Search for the cell housing the specified text and yield its (X, Y) center coordinate. 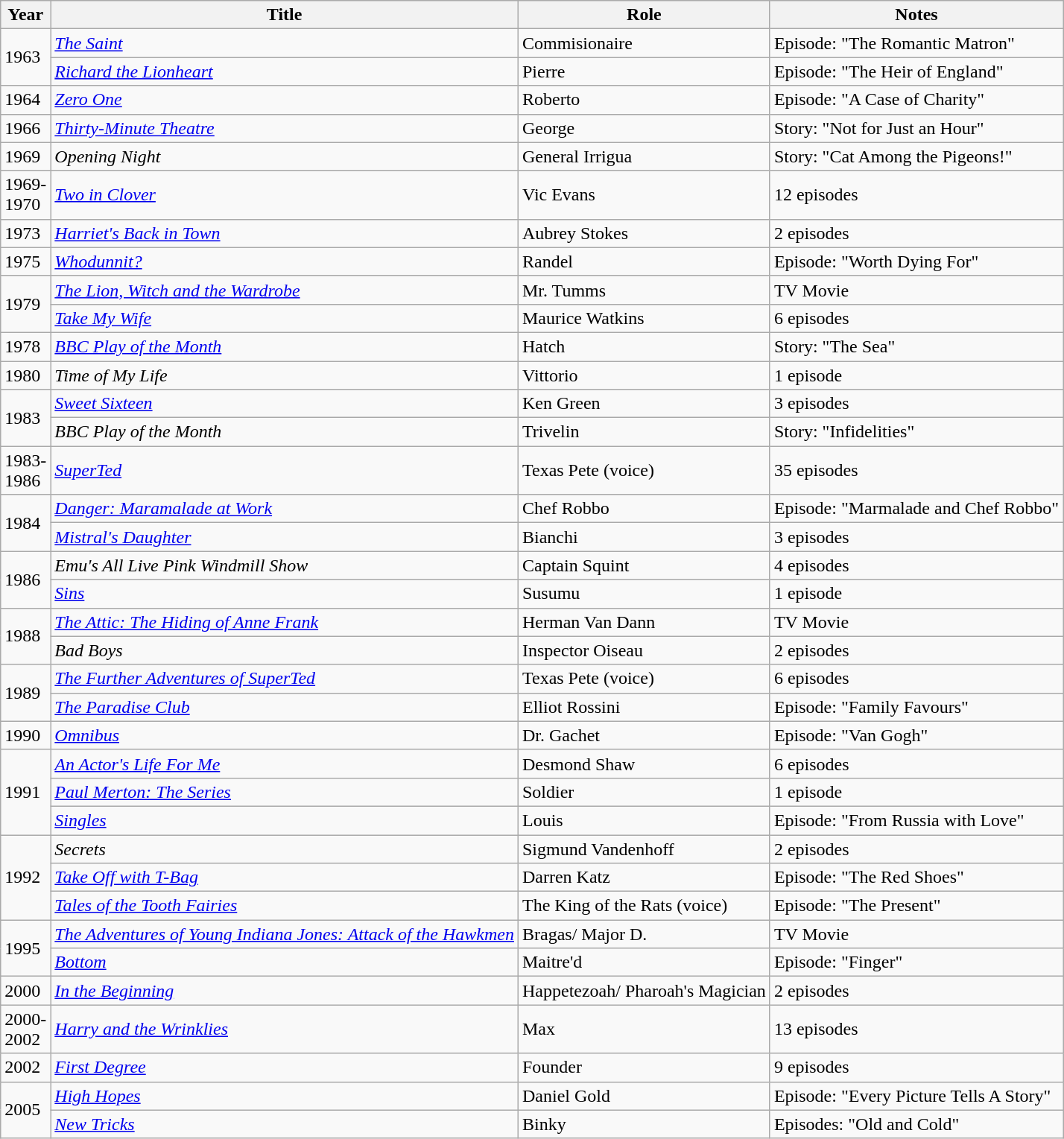
Episodes: "Old and Cold" (916, 1124)
Tales of the Tooth Fairies (285, 906)
Captain Squint (644, 565)
Emu's All Live Pink Windmill Show (285, 565)
Vittorio (644, 375)
Title (285, 15)
Secrets (285, 848)
Elliot Rossini (644, 707)
Happetezoah/ Pharoah's Magician (644, 991)
1975 (25, 261)
2002 (25, 1067)
Omnibus (285, 735)
1992 (25, 877)
1983-1986 (25, 471)
Singles (285, 820)
George (644, 128)
13 episodes (916, 1029)
Episode: "Every Picture Tells A Story" (916, 1096)
1973 (25, 233)
12 episodes (916, 195)
New Tricks (285, 1124)
Story: "Infidelities" (916, 432)
1983 (25, 418)
1979 (25, 304)
An Actor's Life For Me (285, 764)
1984 (25, 523)
1990 (25, 735)
Episode: "A Case of Charity" (916, 100)
Episode: "Worth Dying For" (916, 261)
Pierre (644, 72)
Bragas/ Major D. (644, 934)
The Adventures of Young Indiana Jones: Attack of the Hawkmen (285, 934)
The Lion, Witch and the Wardrobe (285, 290)
2000 (25, 991)
Sweet Sixteen (285, 404)
Hatch (644, 346)
In the Beginning (285, 991)
1991 (25, 792)
Story: "Cat Among the Pigeons!" (916, 156)
Take Off with T-Bag (285, 878)
Louis (644, 820)
Harry and the Wrinklies (285, 1029)
1969 (25, 156)
Herman Van Dann (644, 622)
Episode: "Van Gogh" (916, 735)
Binky (644, 1124)
Whodunnit? (285, 261)
Opening Night (285, 156)
Vic Evans (644, 195)
Episode: "The Romantic Matron" (916, 43)
Daniel Gold (644, 1096)
Harriet's Back in Town (285, 233)
1969-1970 (25, 195)
1986 (25, 580)
Mistral's Daughter (285, 537)
Bad Boys (285, 650)
Two in Clover (285, 195)
Take My Wife (285, 318)
Year (25, 15)
Role (644, 15)
Episode: "Family Favours" (916, 707)
The Attic: The Hiding of Anne Frank (285, 622)
Story: "The Sea" (916, 346)
Founder (644, 1067)
1963 (25, 57)
Episode: "The Heir of England" (916, 72)
Thirty-Minute Theatre (285, 128)
1978 (25, 346)
General Irrigua (644, 156)
High Hopes (285, 1096)
First Degree (285, 1067)
Bottom (285, 962)
35 episodes (916, 471)
Episode: "Marmalade and Chef Robbo" (916, 509)
Commisionaire (644, 43)
2005 (25, 1110)
Roberto (644, 100)
Desmond Shaw (644, 764)
Notes (916, 15)
The King of the Rats (voice) (644, 906)
Episode: "Finger" (916, 962)
Maurice Watkins (644, 318)
Aubrey Stokes (644, 233)
The Saint (285, 43)
1988 (25, 636)
Episode: "The Present" (916, 906)
Sigmund Vandenhoff (644, 848)
Randel (644, 261)
Bianchi (644, 537)
Danger: Maramalade at Work (285, 509)
The Further Adventures of SuperTed (285, 679)
Mr. Tumms (644, 290)
4 episodes (916, 565)
1995 (25, 948)
1980 (25, 375)
9 episodes (916, 1067)
1989 (25, 693)
Sins (285, 594)
1966 (25, 128)
Time of My Life (285, 375)
Zero One (285, 100)
Episode: "From Russia with Love" (916, 820)
Chef Robbo (644, 509)
Inspector Oiseau (644, 650)
SuperTed (285, 471)
1964 (25, 100)
Soldier (644, 792)
Ken Green (644, 404)
Richard the Lionheart (285, 72)
Dr. Gachet (644, 735)
Max (644, 1029)
Maitre'd (644, 962)
Episode: "The Red Shoes" (916, 878)
The Paradise Club (285, 707)
2000-2002 (25, 1029)
Story: "Not for Just an Hour" (916, 128)
Darren Katz (644, 878)
Paul Merton: The Series (285, 792)
Susumu (644, 594)
Trivelin (644, 432)
